Scan for the cell matching the given text and deliver its (X, Y) coordinate at center. 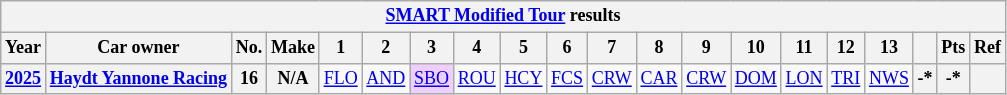
5 (524, 48)
NWS (890, 78)
LON (804, 78)
12 (846, 48)
Ref (988, 48)
16 (248, 78)
ROU (476, 78)
FLO (340, 78)
No. (248, 48)
4 (476, 48)
Haydt Yannone Racing (138, 78)
CAR (659, 78)
DOM (756, 78)
1 (340, 48)
TRI (846, 78)
8 (659, 48)
Car owner (138, 48)
Pts (954, 48)
2025 (24, 78)
AND (386, 78)
6 (568, 48)
Year (24, 48)
SBO (432, 78)
3 (432, 48)
SMART Modified Tour results (504, 16)
9 (706, 48)
10 (756, 48)
HCY (524, 78)
FCS (568, 78)
11 (804, 48)
N/A (294, 78)
7 (612, 48)
13 (890, 48)
2 (386, 48)
Make (294, 48)
